Pinpoint the cell where the given text exists, returning its (x, y) midpoint coordinate. 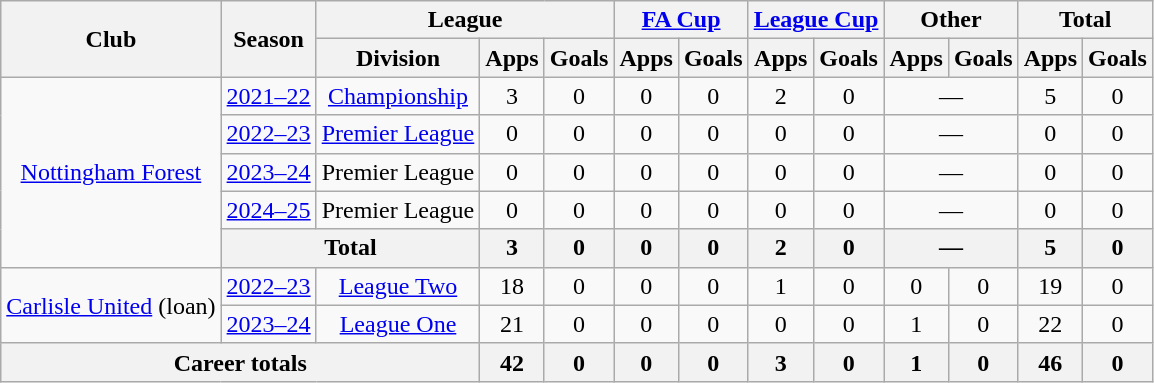
League Cup (816, 20)
18 (512, 286)
Nottingham Forest (111, 172)
Career totals (240, 362)
22 (1050, 324)
Carlisle United (loan) (111, 305)
21 (512, 324)
42 (512, 362)
Club (111, 39)
League (465, 20)
19 (1050, 286)
2021–22 (268, 96)
Season (268, 39)
FA Cup (681, 20)
Other (951, 20)
League One (398, 324)
2024–25 (268, 210)
Championship (398, 96)
46 (1050, 362)
Division (398, 58)
League Two (398, 286)
